Pinpoint the cell where the given text exists, returning its [x, y] midpoint coordinate. 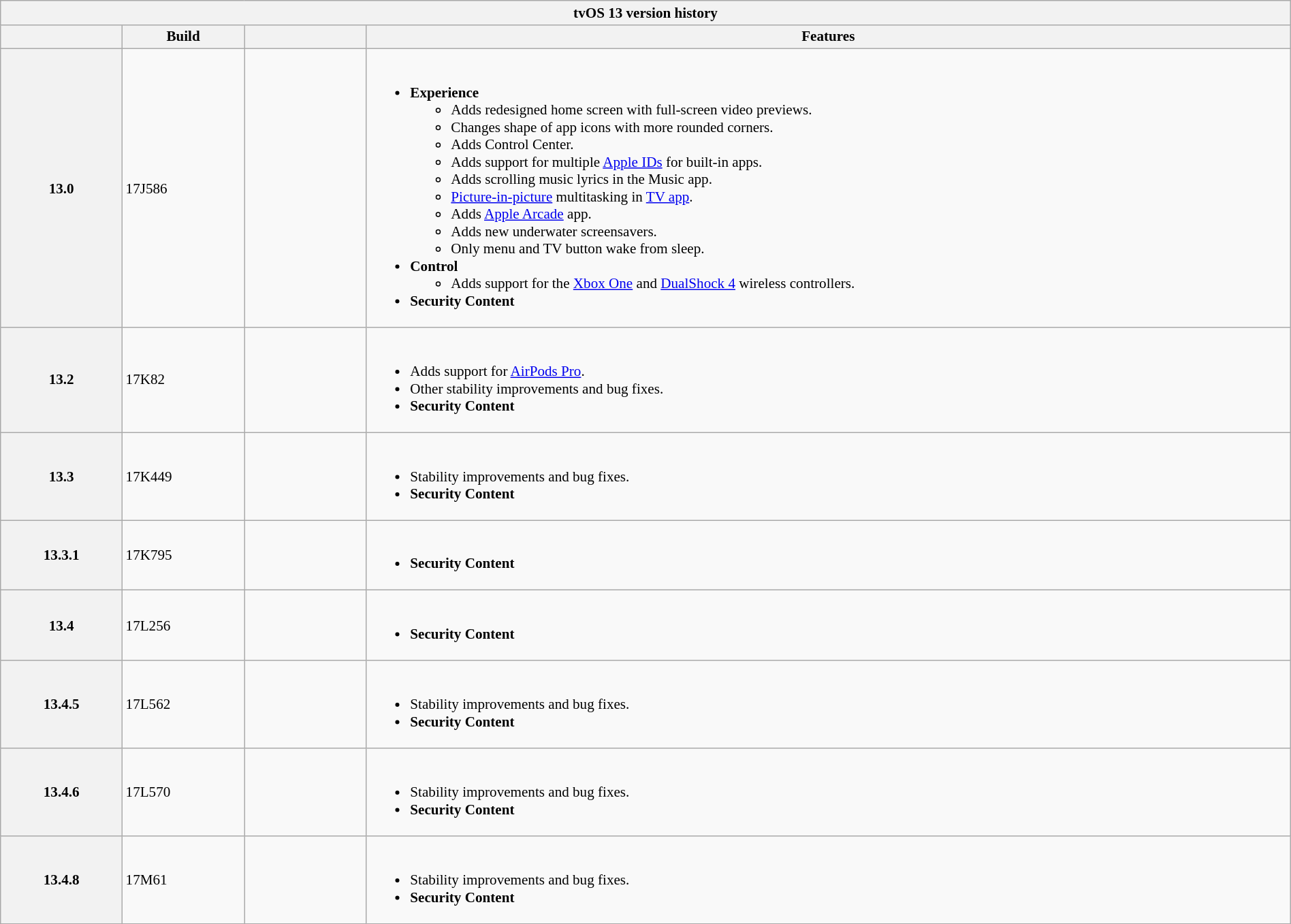
13.3.1 [61, 556]
17L570 [184, 793]
tvOS 13 version history [645, 12]
13.4.6 [61, 793]
Adds support for AirPods Pro.Other stability improvements and bug fixes.Security Content [828, 380]
13.4.8 [61, 880]
17L562 [184, 704]
13.3 [61, 477]
17M61 [184, 880]
Features [828, 37]
13.4.5 [61, 704]
17K795 [184, 556]
13.2 [61, 380]
13.4 [61, 625]
17L256 [184, 625]
Build [184, 37]
17K449 [184, 477]
13.0 [61, 188]
17J586 [184, 188]
17K82 [184, 380]
